Search for the cell housing the specified text and yield its [x, y] center coordinate. 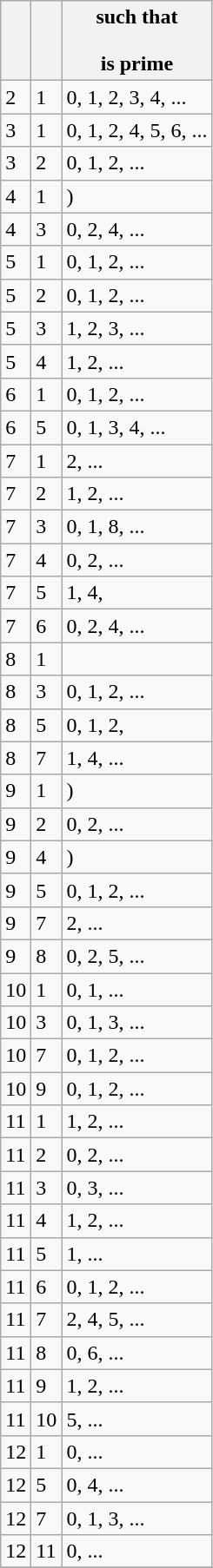
0, 1, 8, ... [137, 527]
0, 1, 2, 3, 4, ... [137, 97]
0, 1, 2, 4, 5, 6, ... [137, 130]
0, 1, ... [137, 989]
0, 4, ... [137, 1485]
2, 4, 5, ... [137, 1320]
1, 4, ... [137, 758]
1, ... [137, 1254]
5, ... [137, 1419]
0, 3, ... [137, 1188]
such thatis prime [137, 41]
0, 6, ... [137, 1353]
1, 2, 3, ... [137, 328]
0, 1, 3, 4, ... [137, 427]
1, 4, [137, 593]
0, 1, 2, [137, 725]
0, 2, 5, ... [137, 956]
